Search for the cell housing the specified text and yield its (X, Y) center coordinate. 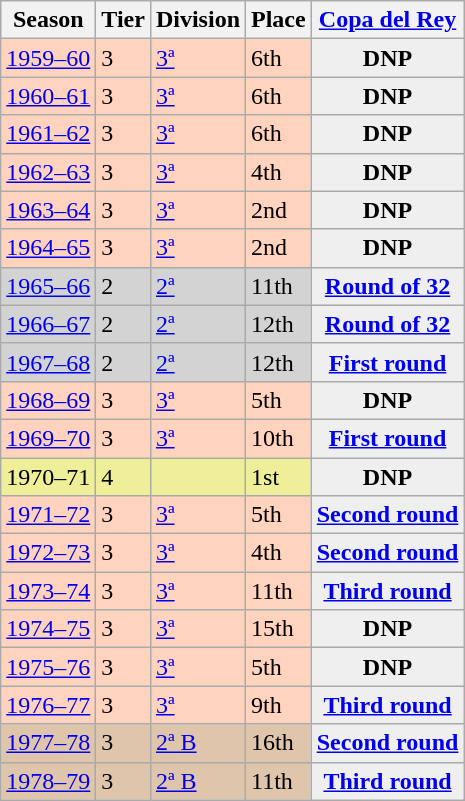
1971–72 (48, 515)
1972–73 (48, 553)
1967–68 (48, 362)
16th (279, 743)
Division (198, 20)
1962–63 (48, 172)
1978–79 (48, 781)
1968–69 (48, 400)
1965–66 (48, 286)
1966–67 (48, 324)
1969–70 (48, 438)
9th (279, 705)
1973–74 (48, 591)
1977–78 (48, 743)
1974–75 (48, 629)
1970–71 (48, 477)
1961–62 (48, 134)
1960–61 (48, 96)
15th (279, 629)
Tier (124, 20)
Season (48, 20)
1st (279, 477)
1976–77 (48, 705)
1963–64 (48, 210)
1975–76 (48, 667)
1964–65 (48, 248)
Place (279, 20)
Copa del Rey (388, 20)
1959–60 (48, 58)
10th (279, 438)
4 (124, 477)
